Pinpoint the cell where the given text exists, returning its [X, Y] midpoint coordinate. 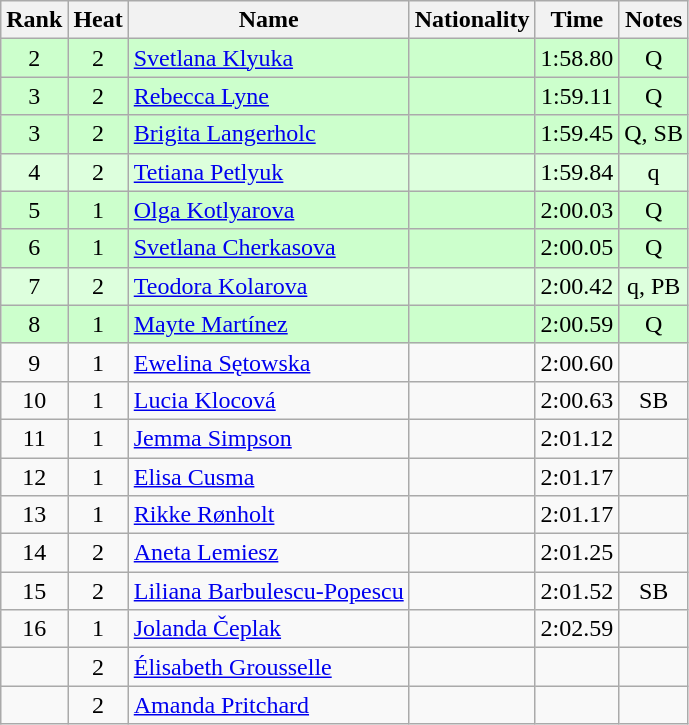
Ewelina Sętowska [268, 362]
Heat [98, 20]
Tetiana Petlyuk [268, 172]
5 [34, 210]
2:00.63 [577, 400]
9 [34, 362]
Rank [34, 20]
Jemma Simpson [268, 438]
2:01.25 [577, 553]
10 [34, 400]
Time [577, 20]
Svetlana Klyuka [268, 58]
7 [34, 286]
Teodora Kolarova [268, 286]
Brigita Langerholc [268, 134]
Liliana Barbulescu-Popescu [268, 591]
Mayte Martínez [268, 324]
Notes [654, 20]
1:59.11 [577, 96]
15 [34, 591]
4 [34, 172]
Elisa Cusma [268, 477]
Q, SB [654, 134]
2:01.52 [577, 591]
q [654, 172]
2:00.03 [577, 210]
Rebecca Lyne [268, 96]
Rikke Rønholt [268, 515]
2:00.42 [577, 286]
6 [34, 248]
13 [34, 515]
Amanda Pritchard [268, 705]
Lucia Klocová [268, 400]
Nationality [472, 20]
Svetlana Cherkasova [268, 248]
2:01.12 [577, 438]
q, PB [654, 286]
2:00.59 [577, 324]
Name [268, 20]
Olga Kotlyarova [268, 210]
Jolanda Čeplak [268, 629]
16 [34, 629]
1:59.84 [577, 172]
2:00.05 [577, 248]
2:02.59 [577, 629]
8 [34, 324]
Aneta Lemiesz [268, 553]
14 [34, 553]
Élisabeth Grousselle [268, 667]
1:59.45 [577, 134]
1:58.80 [577, 58]
12 [34, 477]
11 [34, 438]
2:00.60 [577, 362]
